Identify which cell holds the provided text, then report its (x, y) central coordinate. 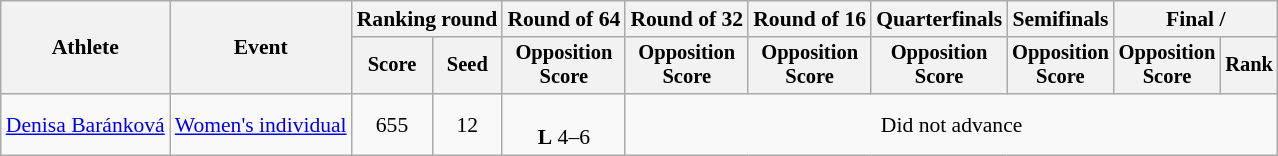
Final / (1196, 19)
Athlete (86, 48)
Round of 64 (564, 19)
655 (392, 124)
Denisa Baránková (86, 124)
Ranking round (428, 19)
Semifinals (1060, 19)
Quarterfinals (939, 19)
12 (467, 124)
Event (261, 48)
Seed (467, 66)
Round of 32 (686, 19)
Rank (1249, 66)
Did not advance (952, 124)
Women's individual (261, 124)
L 4–6 (564, 124)
Round of 16 (810, 19)
Score (392, 66)
